Identify which cell holds the provided text, then report its (x, y) central coordinate. 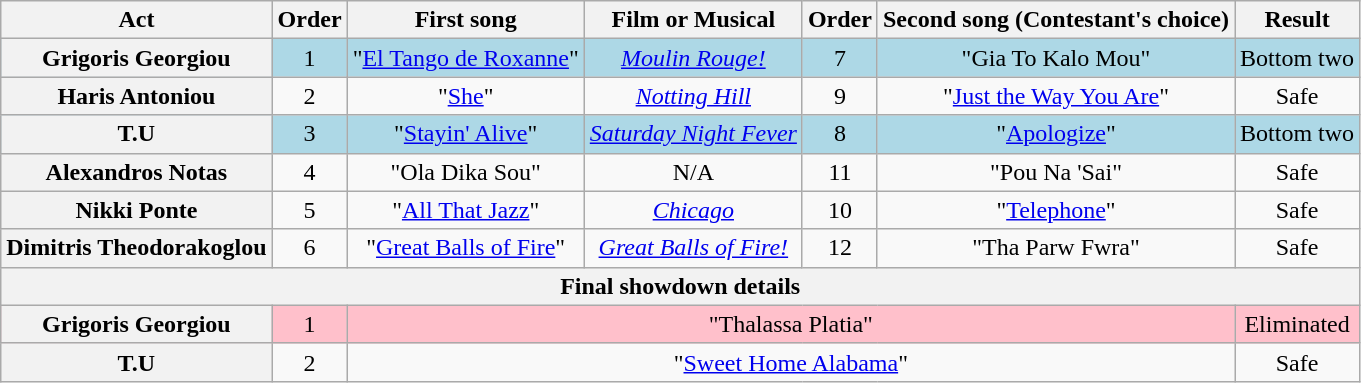
"Just the Way You Are" (1056, 96)
"Tha Parw Fwra" (1056, 248)
"Apologize" (1056, 134)
4 (310, 172)
"Thalassa Platia" (790, 324)
"Gia To Kalo Mou" (1056, 58)
Final showdown details (680, 286)
Result (1298, 20)
Eliminated (1298, 324)
"Sweet Home Alabama" (790, 362)
9 (840, 96)
Alexandros Notas (136, 172)
N/A (693, 172)
7 (840, 58)
"Stayin' Alive" (466, 134)
Moulin Rouge! (693, 58)
6 (310, 248)
Act (136, 20)
Notting Hill (693, 96)
First song (466, 20)
5 (310, 210)
Second song (Contestant's choice) (1056, 20)
8 (840, 134)
Nikki Ponte (136, 210)
12 (840, 248)
Saturday Night Fever (693, 134)
"All That Jazz" (466, 210)
Haris Antoniou (136, 96)
Great Balls of Fire! (693, 248)
"Telephone" (1056, 210)
"Ola Dika Sou" (466, 172)
"El Tango de Roxanne" (466, 58)
3 (310, 134)
11 (840, 172)
10 (840, 210)
Film or Musical (693, 20)
Chicago (693, 210)
"Pou Na 'Sai" (1056, 172)
"She" (466, 96)
Dimitris Theodorakoglou (136, 248)
"Great Balls of Fire" (466, 248)
